Locate the cell with the specified text and output its (X, Y) center coordinate. 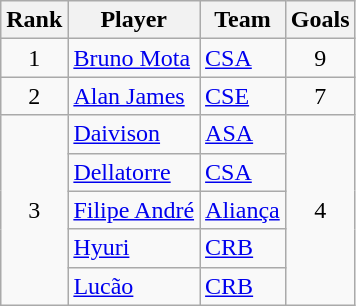
Alan James (134, 96)
Lucão (134, 286)
1 (34, 58)
7 (320, 96)
Aliança (243, 210)
CSE (243, 96)
Goals (320, 20)
4 (320, 210)
Hyuri (134, 248)
3 (34, 210)
Rank (34, 20)
Filipe André (134, 210)
9 (320, 58)
ASA (243, 134)
Bruno Mota (134, 58)
Team (243, 20)
Player (134, 20)
2 (34, 96)
Dellatorre (134, 172)
Daivison (134, 134)
